From the cell containing the given text, extract its center point as [X, Y] coordinate. 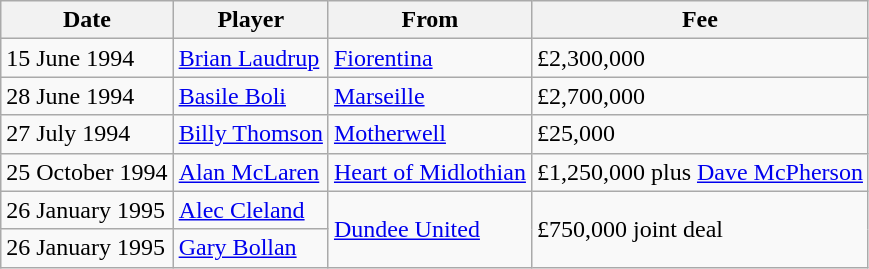
£2,700,000 [700, 96]
Billy Thomson [250, 134]
Fee [700, 20]
Alec Cleland [250, 210]
15 June 1994 [87, 58]
£750,000 joint deal [700, 229]
£2,300,000 [700, 58]
Basile Boli [250, 96]
From [430, 20]
Gary Bollan [250, 248]
27 July 1994 [87, 134]
£25,000 [700, 134]
Player [250, 20]
Dundee United [430, 229]
28 June 1994 [87, 96]
Fiorentina [430, 58]
Heart of Midlothian [430, 172]
Motherwell [430, 134]
Alan McLaren [250, 172]
Brian Laudrup [250, 58]
Marseille [430, 96]
25 October 1994 [87, 172]
Date [87, 20]
£1,250,000 plus Dave McPherson [700, 172]
